For the text-containing cell, return its midpoint in [x, y] coordinate format. 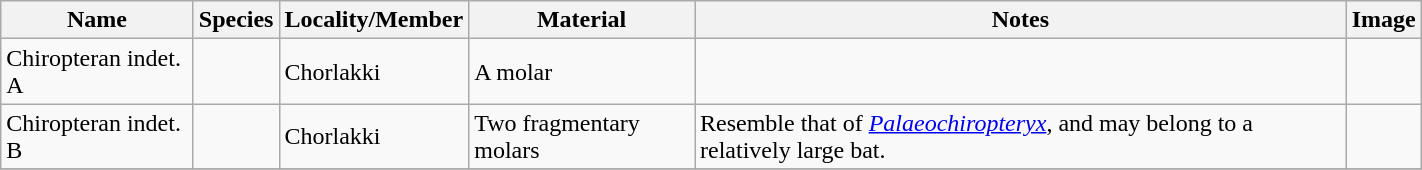
Image [1384, 20]
Material [582, 20]
Chiropteran indet. A [98, 72]
Notes [1020, 20]
Species [236, 20]
A molar [582, 72]
Two fragmentary molars [582, 136]
Locality/Member [374, 20]
Resemble that of Palaeochiropteryx, and may belong to a relatively large bat. [1020, 136]
Name [98, 20]
Chiropteran indet. B [98, 136]
